Capture the cell that displays the provided text and extract its [x, y] central coordinate. 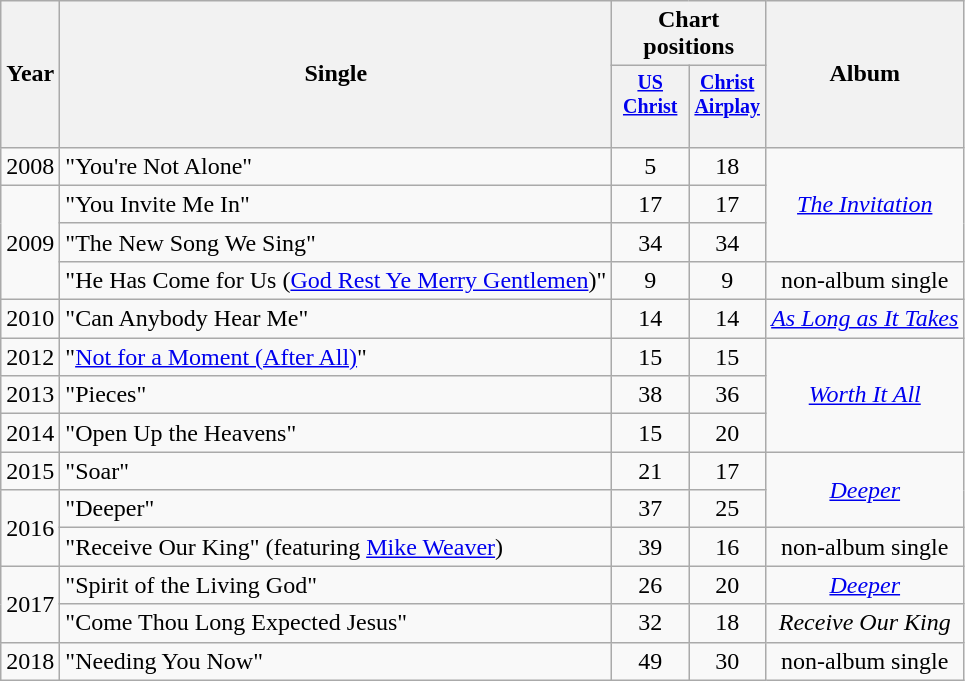
"Deeper" [336, 509]
"Needing You Now" [336, 661]
49 [650, 661]
"Soar" [336, 471]
"You're Not Alone" [336, 166]
39 [650, 547]
5 [650, 166]
2010 [30, 319]
2018 [30, 661]
Album [865, 74]
2015 [30, 471]
"You Invite Me In" [336, 204]
2013 [30, 395]
"Can Anybody Hear Me" [336, 319]
26 [650, 585]
2017 [30, 604]
"Not for a Moment (After All)" [336, 357]
37 [650, 509]
Single [336, 74]
"Spirit of the Living God" [336, 585]
32 [650, 623]
"Open Up the Heavens" [336, 433]
2012 [30, 357]
Receive Our King [865, 623]
36 [728, 395]
16 [728, 547]
"The New Song We Sing" [336, 242]
Chart positions [689, 34]
Christ Airplay [728, 106]
"Receive Our King" (featuring Mike Weaver) [336, 547]
30 [728, 661]
38 [650, 395]
The Invitation [865, 204]
"He Has Come for Us (God Rest Ye Merry Gentlemen)" [336, 280]
USChrist [650, 106]
"Come Thou Long Expected Jesus" [336, 623]
25 [728, 509]
"Pieces" [336, 395]
As Long as It Takes [865, 319]
Worth It All [865, 395]
2016 [30, 528]
Year [30, 74]
2008 [30, 166]
2009 [30, 242]
2014 [30, 433]
21 [650, 471]
